Return the (X, Y) coordinate for the center point of the cell that contains the specified text.  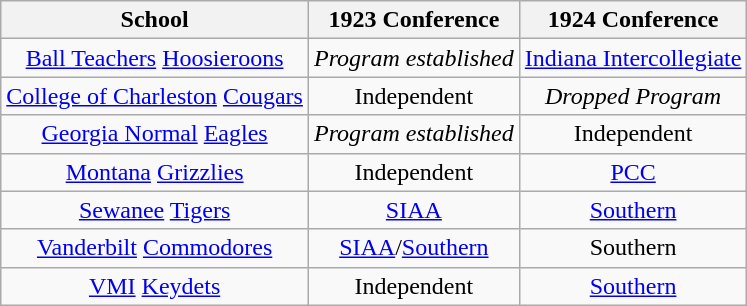
Ball Teachers Hoosieroons (155, 58)
PCC (633, 172)
SIAA/Southern (414, 248)
SIAA (414, 210)
VMI Keydets (155, 286)
Indiana Intercollegiate (633, 58)
Montana Grizzlies (155, 172)
1924 Conference (633, 20)
Vanderbilt Commodores (155, 248)
Dropped Program (633, 96)
1923 Conference (414, 20)
Sewanee Tigers (155, 210)
College of Charleston Cougars (155, 96)
School (155, 20)
Georgia Normal Eagles (155, 134)
